Locate the cell with the specified text and output its [x, y] center coordinate. 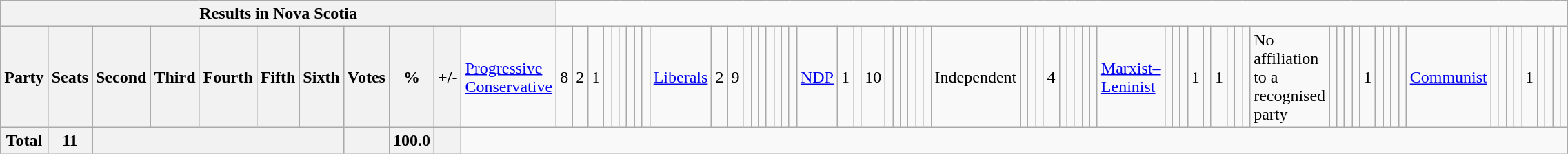
Fifth [278, 77]
Votes [366, 77]
Independent [976, 77]
4 [1051, 77]
11 [70, 140]
Progressive Conservative [509, 77]
Fourth [228, 77]
Sixth [321, 77]
Seats [70, 77]
Third [175, 77]
+/- [448, 77]
Party [24, 77]
Total [24, 140]
No affiliation to a recognised party [1289, 77]
10 [873, 77]
Marxist–Leninist [1131, 77]
Communist [1448, 77]
8 [564, 77]
NDP [816, 77]
100.0 [411, 140]
Results in Nova Scotia [279, 14]
Liberals [681, 77]
% [411, 77]
Second [121, 77]
9 [735, 77]
